Return the (X, Y) coordinate for the center point of the cell that contains the specified text.  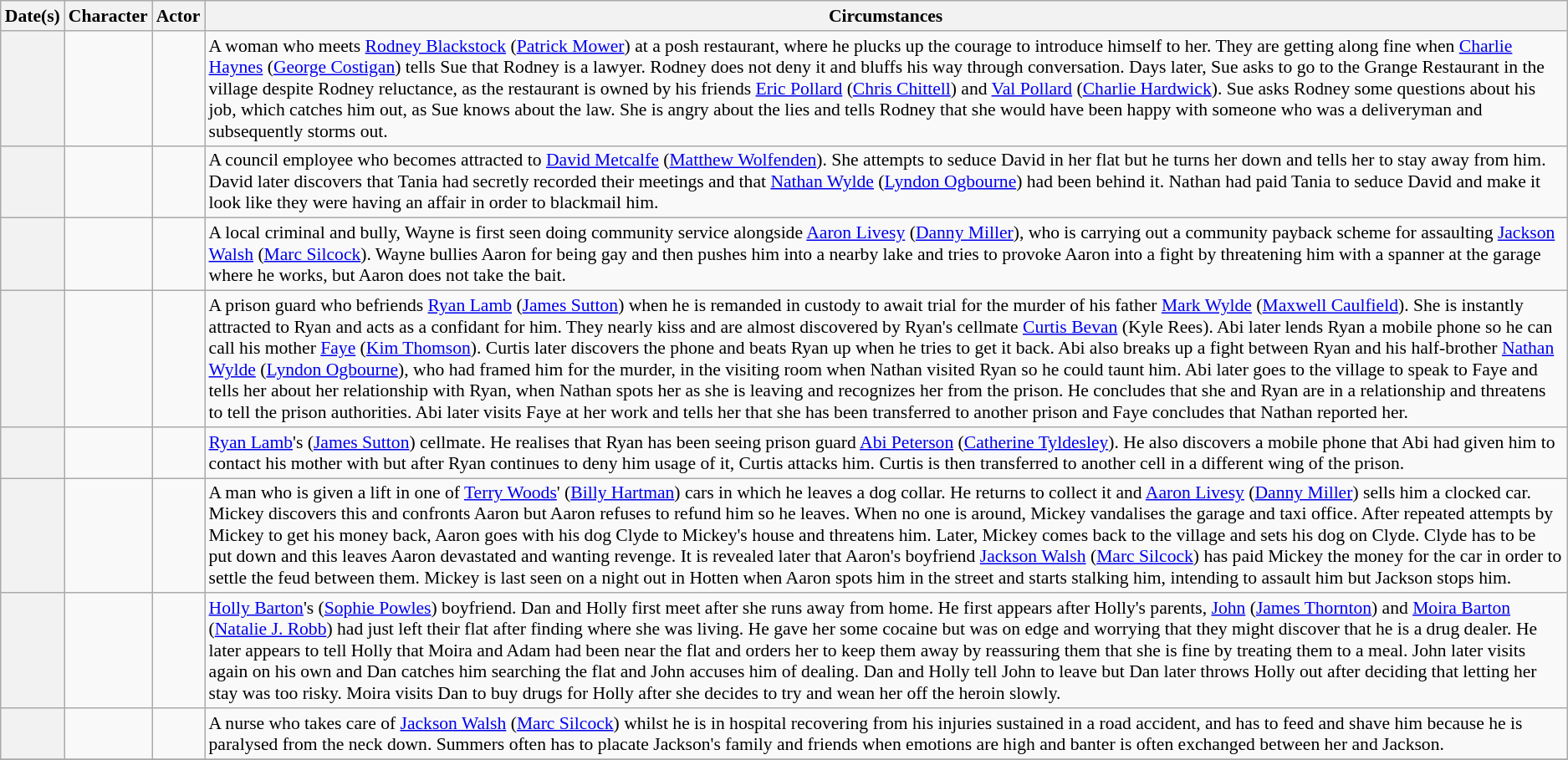
Character (109, 16)
Circumstances (885, 16)
Date(s) (33, 16)
Actor (179, 16)
